Detect which cell encompasses the target text, then output its (X, Y) center coordinate. 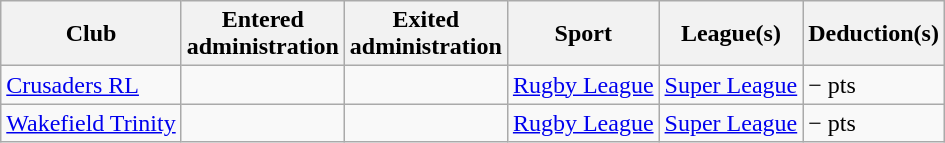
Deduction(s) (874, 34)
Exitedadministration (426, 34)
League(s) (731, 34)
Crusaders RL (91, 85)
Sport (583, 34)
Wakefield Trinity (91, 123)
Club (91, 34)
Enteredadministration (262, 34)
